Detect which cell encompasses the target text, then output its [X, Y] center coordinate. 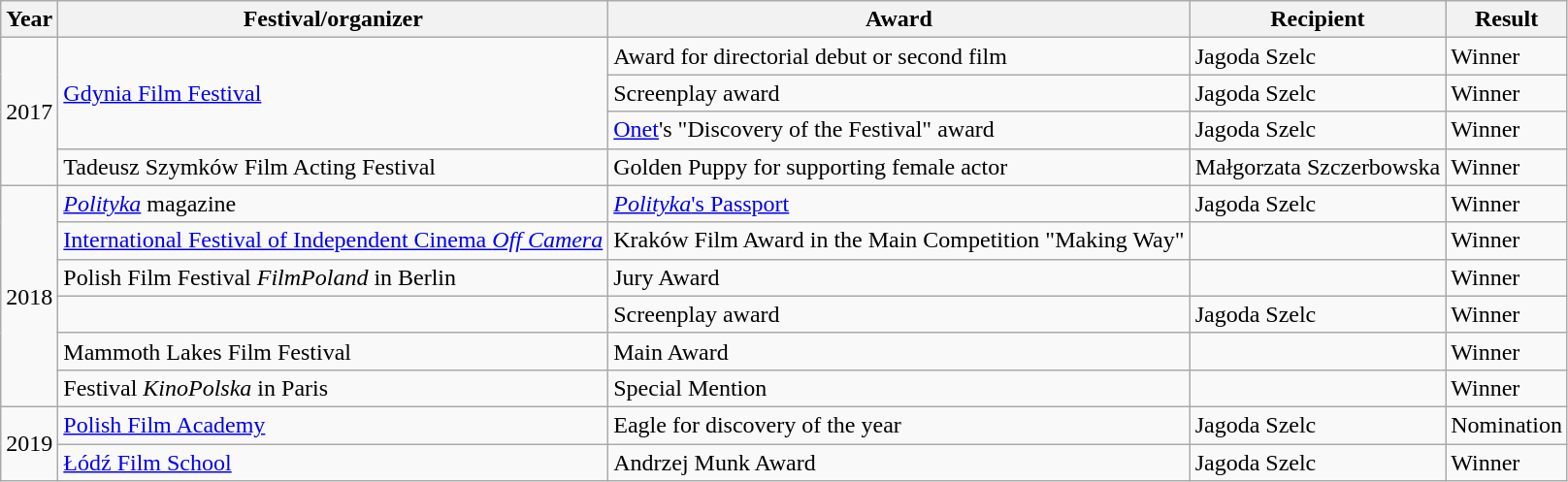
Polityka's Passport [898, 204]
2017 [29, 112]
Eagle for discovery of the year [898, 425]
Main Award [898, 351]
Year [29, 19]
Result [1507, 19]
Festival/organizer [334, 19]
Festival KinoPolska in Paris [334, 388]
Award for directorial debut or second film [898, 56]
Onet's "Discovery of the Festival" award [898, 130]
Jury Award [898, 277]
Recipient [1318, 19]
Polityka magazine [334, 204]
Gdynia Film Festival [334, 93]
Polish Film Academy [334, 425]
International Festival of Independent Cinema Off Camera [334, 241]
2019 [29, 443]
Mammoth Lakes Film Festival [334, 351]
Special Mention [898, 388]
Małgorzata Szczerbowska [1318, 167]
Award [898, 19]
Tadeusz Szymków Film Acting Festival [334, 167]
Kraków Film Award in the Main Competition "Making Way" [898, 241]
Andrzej Munk Award [898, 463]
Golden Puppy for supporting female actor [898, 167]
2018 [29, 296]
Polish Film Festival FilmPoland in Berlin [334, 277]
Nomination [1507, 425]
Łódź Film School [334, 463]
